Extract the [X, Y] coordinate from the center of the cell holding the provided text.  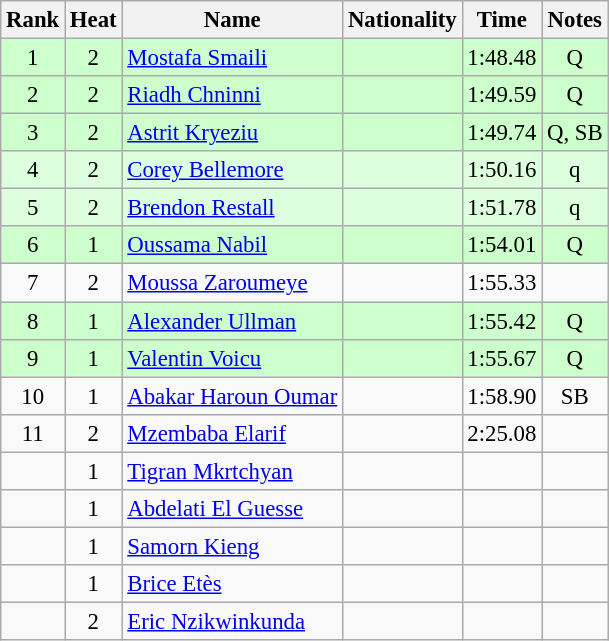
SB [575, 396]
1:50.16 [502, 170]
Q, SB [575, 133]
Riadh Chninni [232, 95]
1:49.59 [502, 95]
Time [502, 20]
8 [33, 321]
Mzembaba Elarif [232, 433]
1:55.42 [502, 321]
1:49.74 [502, 133]
Name [232, 20]
3 [33, 133]
Corey Bellemore [232, 170]
1:51.78 [502, 208]
Nationality [402, 20]
5 [33, 208]
1:55.67 [502, 358]
1:58.90 [502, 396]
6 [33, 245]
Tigran Mkrtchyan [232, 471]
Mostafa Smaili [232, 58]
Brendon Restall [232, 208]
Brice Etès [232, 584]
Heat [94, 20]
Samorn Kieng [232, 546]
1:55.33 [502, 283]
Alexander Ullman [232, 321]
Abdelati El Guesse [232, 509]
9 [33, 358]
Astrit Kryeziu [232, 133]
10 [33, 396]
11 [33, 433]
4 [33, 170]
Rank [33, 20]
7 [33, 283]
Abakar Haroun Oumar [232, 396]
2:25.08 [502, 433]
1:48.48 [502, 58]
Valentin Voicu [232, 358]
Notes [575, 20]
Moussa Zaroumeye [232, 283]
1:54.01 [502, 245]
Eric Nzikwinkunda [232, 621]
Oussama Nabil [232, 245]
